From the cell containing the given text, extract its center point as [X, Y] coordinate. 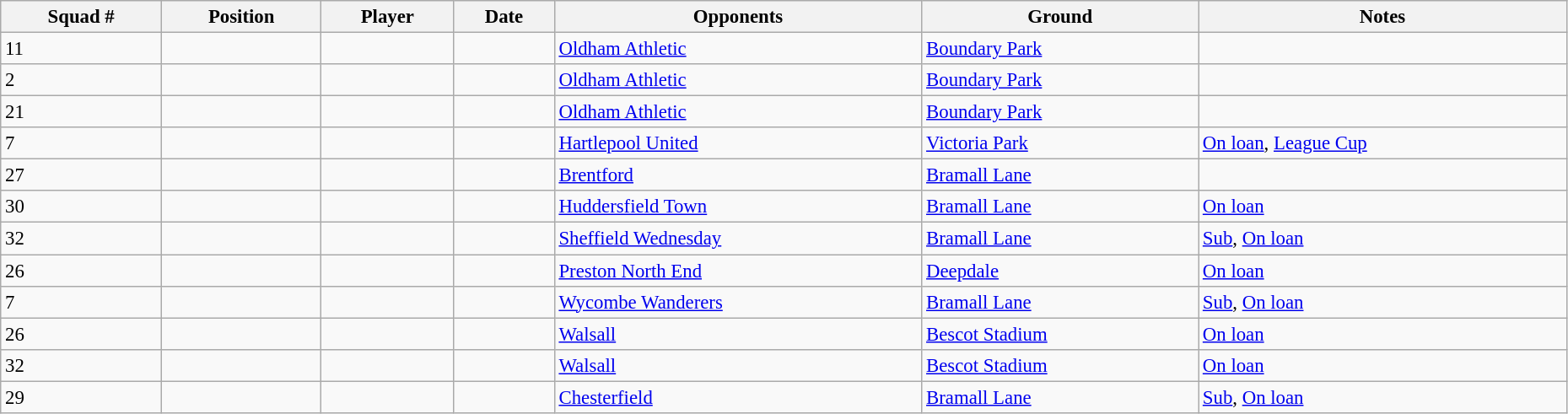
Squad # [81, 17]
Preston North End [738, 271]
Notes [1383, 17]
Player [388, 17]
Date [504, 17]
Position [241, 17]
30 [81, 207]
Opponents [738, 17]
Chesterfield [738, 397]
On loan, League Cup [1383, 143]
Deepdale [1060, 271]
Huddersfield Town [738, 207]
27 [81, 175]
Brentford [738, 175]
21 [81, 112]
Ground [1060, 17]
Sheffield Wednesday [738, 239]
29 [81, 397]
Hartlepool United [738, 143]
Victoria Park [1060, 143]
Wycombe Wanderers [738, 302]
11 [81, 49]
2 [81, 80]
